Return the (X, Y) coordinate for the center point of the cell that contains the specified text.  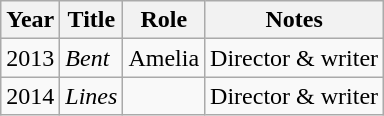
Amelia (164, 58)
Year (30, 20)
Bent (92, 58)
Role (164, 20)
2013 (30, 58)
Title (92, 20)
Lines (92, 96)
Notes (294, 20)
2014 (30, 96)
